Identify which cell holds the provided text, then report its (X, Y) central coordinate. 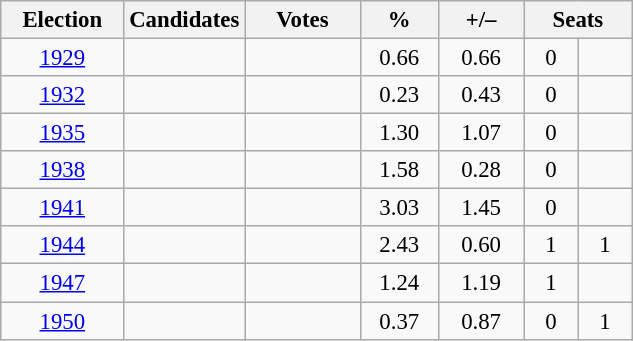
Candidates (184, 20)
1.45 (481, 208)
1929 (62, 58)
1938 (62, 170)
1.30 (399, 133)
0.37 (399, 321)
0.23 (399, 95)
1.58 (399, 170)
1935 (62, 133)
0.87 (481, 321)
1.19 (481, 283)
1.07 (481, 133)
1.24 (399, 283)
% (399, 20)
1947 (62, 283)
+/– (481, 20)
Seats (578, 20)
1932 (62, 95)
0.60 (481, 245)
Election (62, 20)
1950 (62, 321)
3.03 (399, 208)
1944 (62, 245)
1941 (62, 208)
0.43 (481, 95)
2.43 (399, 245)
Votes (303, 20)
0.28 (481, 170)
